Search for the cell housing the specified text and yield its (X, Y) center coordinate. 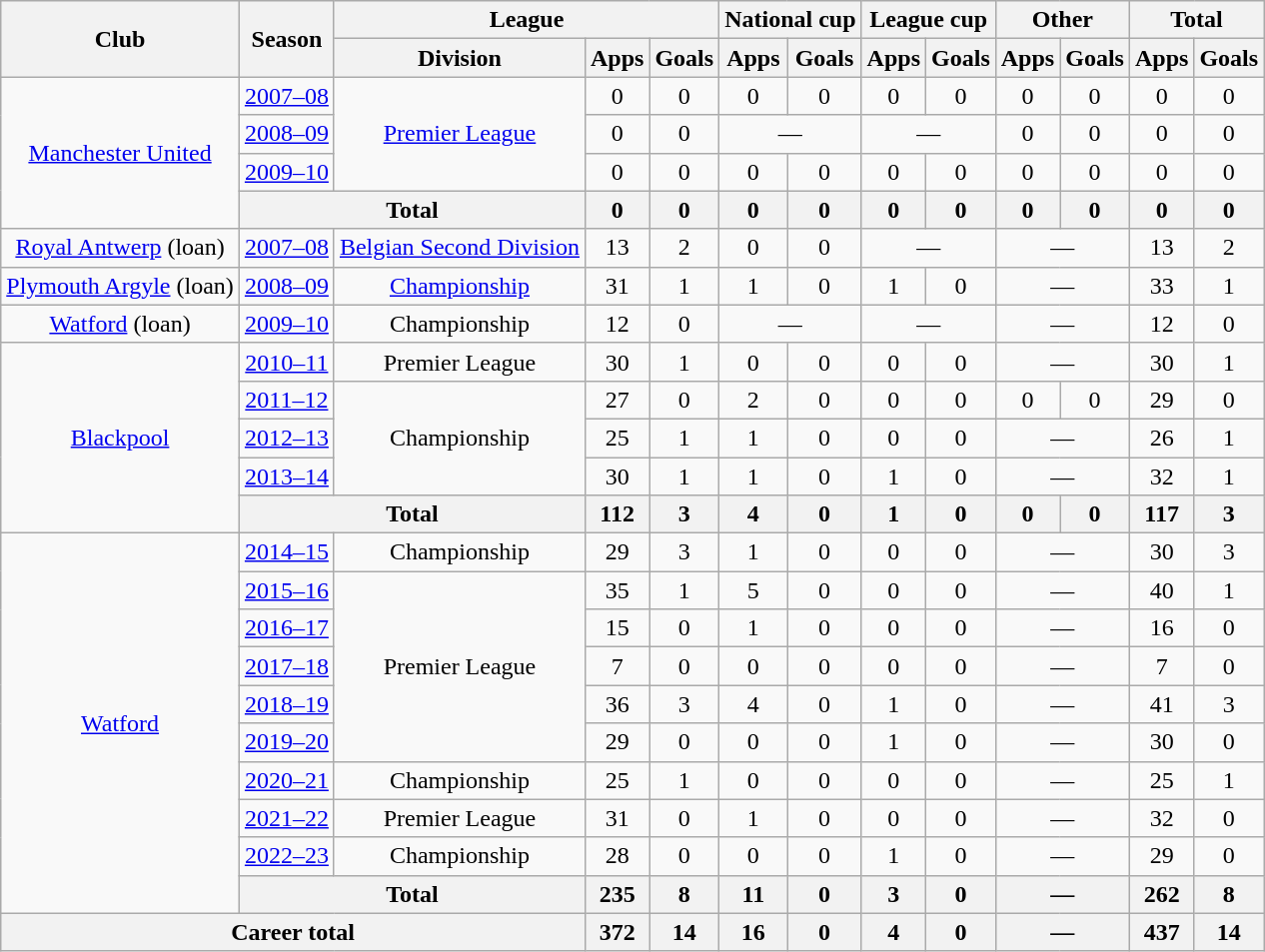
Blackpool (120, 438)
117 (1161, 514)
Royal Antwerp (loan) (120, 248)
Other (1062, 20)
437 (1161, 932)
28 (617, 856)
112 (617, 514)
2017–18 (286, 666)
Club (120, 39)
2010–11 (286, 362)
Career total (294, 932)
5 (753, 590)
Belgian Second Division (460, 248)
Manchester United (120, 153)
Watford (loan) (120, 324)
262 (1161, 894)
National cup (790, 20)
2019–20 (286, 742)
40 (1161, 590)
2016–17 (286, 628)
Plymouth Argyle (loan) (120, 286)
2013–14 (286, 476)
36 (617, 704)
2018–19 (286, 704)
11 (753, 894)
35 (617, 590)
15 (617, 628)
2015–16 (286, 590)
27 (617, 400)
2022–23 (286, 856)
2020–21 (286, 780)
Watford (120, 723)
235 (617, 894)
League (526, 20)
2014–15 (286, 552)
Season (286, 39)
26 (1161, 438)
2011–12 (286, 400)
2012–13 (286, 438)
Division (460, 58)
33 (1161, 286)
League cup (928, 20)
2021–22 (286, 818)
372 (617, 932)
41 (1161, 704)
